Return (X, Y) of the center of cell containing provided text 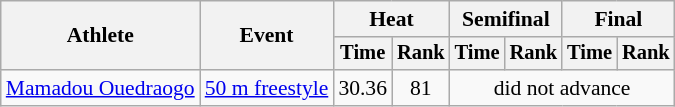
Event (267, 36)
Athlete (100, 36)
30.36 (362, 88)
Semifinal (506, 19)
81 (421, 88)
Mamadou Ouedraogo (100, 88)
did not advance (562, 88)
Heat (391, 19)
Final (618, 19)
50 m freestyle (267, 88)
